Output the (x, y) coordinate of the center of the cell containing the given text.  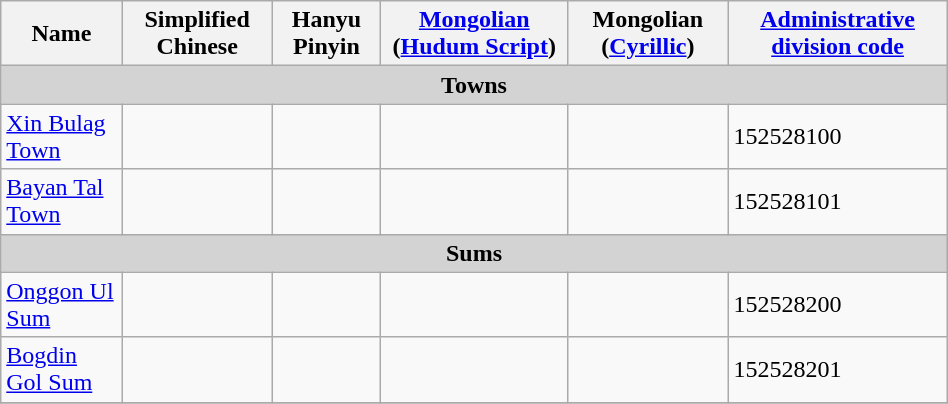
Mongolian (Hudum Script) (474, 34)
152528101 (838, 202)
Mongolian (Cyrillic) (648, 34)
Towns (474, 85)
Administrative division code (838, 34)
152528201 (838, 370)
Onggon Ul Sum (62, 304)
152528200 (838, 304)
Hanyu Pinyin (326, 34)
Simplified Chinese (197, 34)
152528100 (838, 136)
Sums (474, 253)
Xin Bulag Town (62, 136)
Bogdin Gol Sum (62, 370)
Name (62, 34)
Bayan Tal Town (62, 202)
